Capture the cell that displays the provided text and extract its (X, Y) central coordinate. 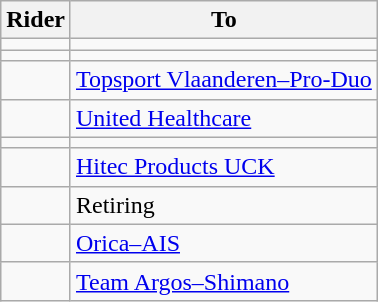
Team Argos–Shimano (224, 281)
Retiring (224, 205)
To (224, 20)
Orica–AIS (224, 243)
Topsport Vlaanderen–Pro-Duo (224, 80)
Rider (36, 20)
United Healthcare (224, 118)
Hitec Products UCK (224, 167)
